Return [X, Y] of the center of cell containing provided text 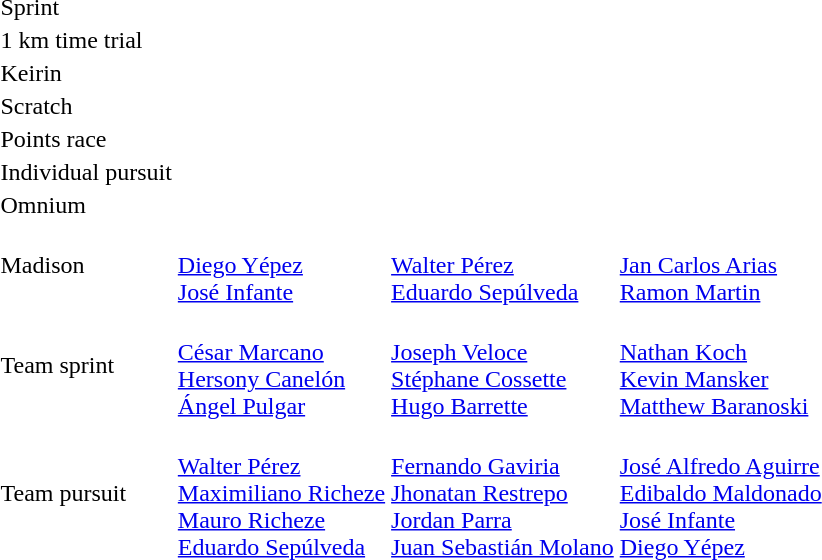
Walter PérezEduardo Sepúlveda [503, 265]
Joseph VeloceStéphane CossetteHugo Barrette [503, 366]
César MarcanoHersony CanelónÁngel Pulgar [281, 366]
Diego YépezJosé Infante [281, 265]
